From the cell containing the given text, extract its center point as [X, Y] coordinate. 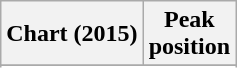
Chart (2015) [72, 34]
Peakposition [189, 34]
